For the text-containing cell, return its midpoint in [X, Y] coordinate format. 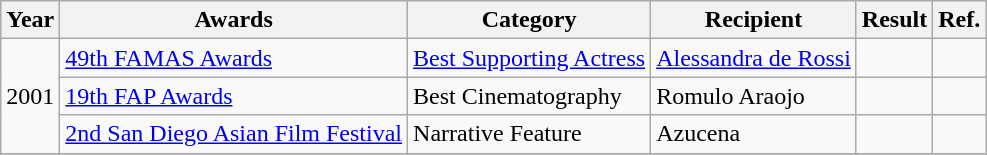
Result [894, 20]
Azucena [754, 134]
Year [30, 20]
Awards [234, 20]
Narrative Feature [530, 134]
2001 [30, 96]
Category [530, 20]
19th FAP Awards [234, 96]
49th FAMAS Awards [234, 58]
Ref. [960, 20]
Alessandra de Rossi [754, 58]
Recipient [754, 20]
Best Cinematography [530, 96]
2nd San Diego Asian Film Festival [234, 134]
Romulo Araojo [754, 96]
Best Supporting Actress [530, 58]
